Provide the [X, Y] coordinate of the cell's center where the given text is located.  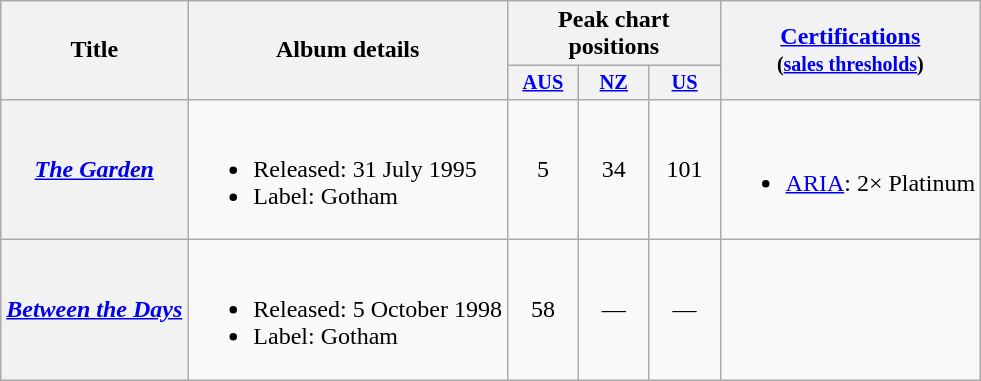
Title [94, 50]
Album details [348, 50]
34 [614, 169]
US [684, 83]
5 [542, 169]
ARIA: 2× Platinum [850, 169]
AUS [542, 83]
The Garden [94, 169]
Between the Days [94, 310]
Peak chart positions [614, 34]
58 [542, 310]
101 [684, 169]
Released: 5 October 1998Label: Gotham [348, 310]
Certifications(sales thresholds) [850, 50]
NZ [614, 83]
Released: 31 July 1995Label: Gotham [348, 169]
